Detect which cell encompasses the target text, then output its (X, Y) center coordinate. 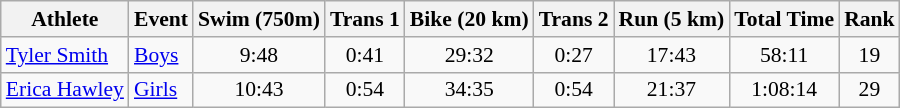
34:35 (470, 90)
Girls (161, 90)
Swim (750m) (259, 19)
58:11 (784, 55)
10:43 (259, 90)
Bike (20 km) (470, 19)
21:37 (672, 90)
Erica Hawley (65, 90)
Event (161, 19)
Boys (161, 55)
17:43 (672, 55)
19 (870, 55)
0:27 (574, 55)
Trans 2 (574, 19)
29 (870, 90)
1:08:14 (784, 90)
Tyler Smith (65, 55)
0:41 (365, 55)
Run (5 km) (672, 19)
Trans 1 (365, 19)
29:32 (470, 55)
9:48 (259, 55)
Total Time (784, 19)
Athlete (65, 19)
Rank (870, 19)
